From the cell containing the given text, extract its center point as [x, y] coordinate. 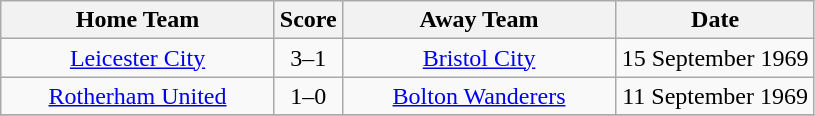
Date [716, 20]
Away Team [479, 20]
Home Team [138, 20]
3–1 [308, 58]
Rotherham United [138, 96]
Bolton Wanderers [479, 96]
Score [308, 20]
1–0 [308, 96]
Bristol City [479, 58]
15 September 1969 [716, 58]
11 September 1969 [716, 96]
Leicester City [138, 58]
